Return [x, y] of the center of cell containing provided text 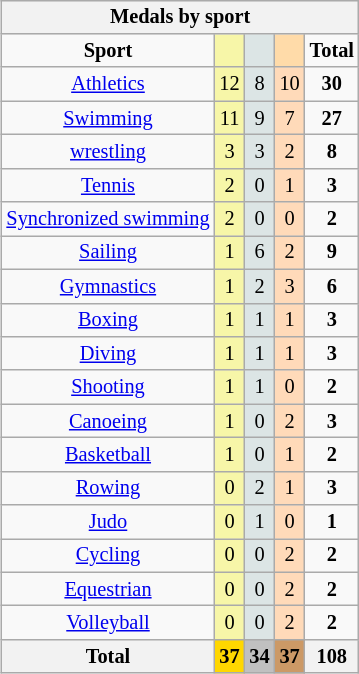
Synchronized swimming [108, 219]
Tennis [108, 185]
108 [332, 657]
34 [260, 657]
12 [229, 84]
Rowing [108, 488]
Shooting [108, 387]
Gymnastics [108, 286]
10 [290, 84]
11 [229, 118]
Canoeing [108, 421]
Athletics [108, 84]
Volleyball [108, 623]
Boxing [108, 320]
Sport [108, 51]
27 [332, 118]
7 [290, 118]
Basketball [108, 455]
Equestrian [108, 589]
30 [332, 84]
wrestling [108, 152]
Medals by sport [180, 17]
Sailing [108, 253]
Cycling [108, 556]
Diving [108, 354]
Judo [108, 522]
Swimming [108, 118]
